Capture the cell that displays the provided text and extract its [x, y] central coordinate. 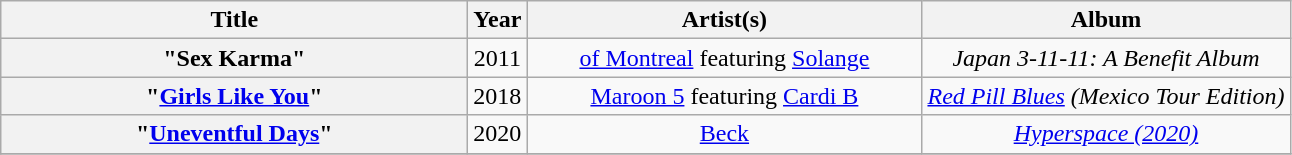
Title [234, 20]
Hyperspace (2020) [1106, 134]
Artist(s) [724, 20]
Album [1106, 20]
"Girls Like You" [234, 96]
2011 [498, 58]
Year [498, 20]
of Montreal featuring Solange [724, 58]
2018 [498, 96]
Red Pill Blues (Mexico Tour Edition) [1106, 96]
"Sex Karma" [234, 58]
Beck [724, 134]
Japan 3-11-11: A Benefit Album [1106, 58]
"Uneventful Days" [234, 134]
Maroon 5 featuring Cardi B [724, 96]
2020 [498, 134]
